Extract the (x, y) coordinate from the center of the cell holding the provided text.  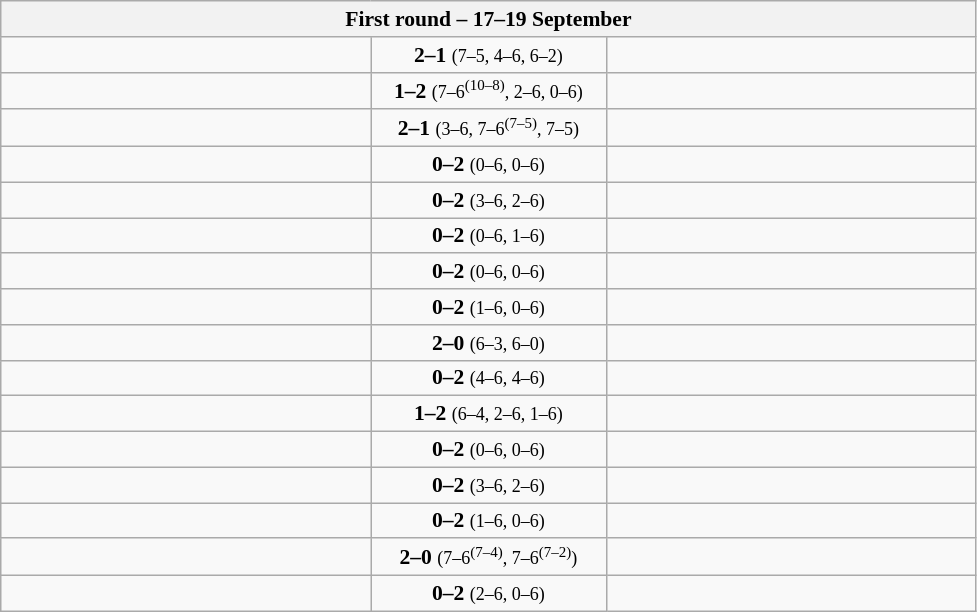
2–0 (6–3, 6–0) (488, 343)
1–2 (7–6(10–8), 2–6, 0–6) (488, 90)
2–1 (3–6, 7–6(7–5), 7–5) (488, 128)
0–2 (4–6, 4–6) (488, 378)
2–0 (7–6(7–4), 7–6(7–2)) (488, 558)
0–2 (2–6, 0–6) (488, 594)
2–1 (7–5, 4–6, 6–2) (488, 55)
1–2 (6–4, 2–6, 1–6) (488, 414)
First round – 17–19 September (488, 19)
0–2 (0–6, 1–6) (488, 236)
